Scan for the cell matching the given text and deliver its (x, y) coordinate at center. 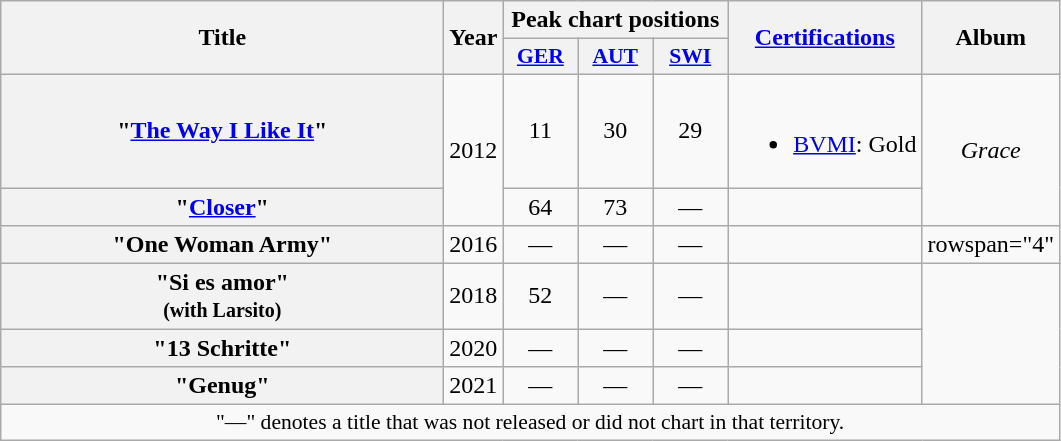
rowspan="4" (991, 245)
2016 (474, 245)
AUT (616, 57)
"13 Schritte" (222, 348)
Title (222, 38)
Grace (991, 150)
2020 (474, 348)
52 (540, 296)
64 (540, 207)
2021 (474, 386)
Peak chart positions (616, 20)
GER (540, 57)
"—" denotes a title that was not released or did not chart in that territory. (530, 423)
"One Woman Army" (222, 245)
Album (991, 38)
2012 (474, 150)
"Closer" (222, 207)
"Si es amor" (with Larsito) (222, 296)
"The Way I Like It" (222, 130)
2018 (474, 296)
"Genug" (222, 386)
BVMI: Gold (825, 130)
73 (616, 207)
29 (690, 130)
11 (540, 130)
Year (474, 38)
30 (616, 130)
Certifications (825, 38)
SWI (690, 57)
